Detect which cell encompasses the target text, then output its [x, y] center coordinate. 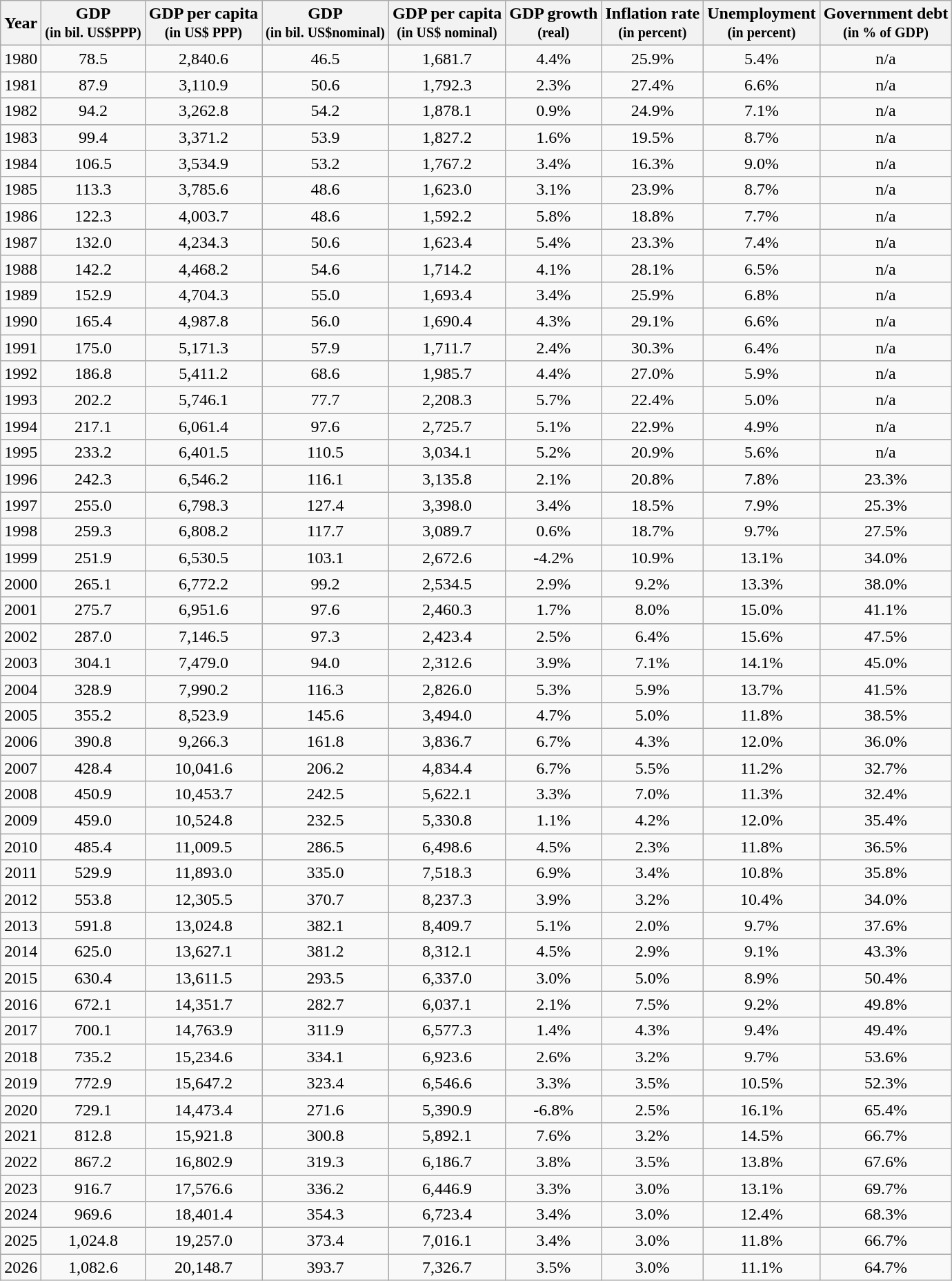
6,798.3 [203, 505]
4.2% [653, 821]
3,785.6 [203, 190]
142.2 [93, 268]
2,460.3 [447, 610]
1,024.8 [93, 1241]
2,672.6 [447, 558]
5.6% [762, 453]
2017 [21, 1030]
23.9% [653, 190]
13,611.5 [203, 978]
1998 [21, 531]
4,987.8 [203, 321]
4.1% [553, 268]
2.0% [653, 926]
87.9 [93, 85]
4,003.7 [203, 216]
2012 [21, 899]
94.0 [326, 663]
328.9 [93, 689]
5,390.9 [447, 1109]
867.2 [93, 1162]
29.1% [653, 321]
20,148.7 [203, 1267]
7,990.2 [203, 689]
6,808.2 [203, 531]
1988 [21, 268]
27.0% [653, 374]
6,546.2 [203, 479]
3.1% [553, 190]
7,146.5 [203, 636]
54.2 [326, 111]
10.5% [762, 1083]
6,037.1 [447, 1004]
1984 [21, 164]
19,257.0 [203, 1241]
9.1% [762, 952]
2019 [21, 1083]
16.3% [653, 164]
77.7 [326, 400]
2015 [21, 978]
10,041.6 [203, 768]
41.1% [886, 610]
311.9 [326, 1030]
255.0 [93, 505]
25.3% [886, 505]
15.6% [762, 636]
15.0% [762, 610]
1.1% [553, 821]
GDP growth(real) [553, 23]
7,016.1 [447, 1241]
3,135.8 [447, 479]
1.7% [553, 610]
11,009.5 [203, 847]
1997 [21, 505]
459.0 [93, 821]
1,592.2 [447, 216]
28.1% [653, 268]
53.9 [326, 137]
GDP per capita(in US$ PPP) [203, 23]
1.6% [553, 137]
Government debt(in % of GDP) [886, 23]
300.8 [326, 1135]
78.5 [93, 59]
1,082.6 [93, 1267]
1990 [21, 321]
242.3 [93, 479]
56.0 [326, 321]
52.3% [886, 1083]
12.4% [762, 1215]
11.2% [762, 768]
6,498.6 [447, 847]
3,262.8 [203, 111]
2022 [21, 1162]
32.7% [886, 768]
1,693.4 [447, 295]
-4.2% [553, 558]
-6.8% [553, 1109]
0.9% [553, 111]
186.8 [93, 374]
7.0% [653, 794]
13.7% [762, 689]
553.8 [93, 899]
20.9% [653, 453]
8,312.1 [447, 952]
2003 [21, 663]
3,089.7 [447, 531]
6,530.5 [203, 558]
293.5 [326, 978]
1,681.7 [447, 59]
336.2 [326, 1188]
2,534.5 [447, 584]
1982 [21, 111]
5.7% [553, 400]
529.9 [93, 873]
1,985.7 [447, 374]
1985 [21, 190]
1993 [21, 400]
68.6 [326, 374]
13,627.1 [203, 952]
1991 [21, 347]
41.5% [886, 689]
6,723.4 [447, 1215]
2000 [21, 584]
202.2 [93, 400]
10.8% [762, 873]
45.0% [886, 663]
9.0% [762, 164]
27.5% [886, 531]
390.8 [93, 741]
2.6% [553, 1057]
233.2 [93, 453]
7.5% [653, 1004]
355.2 [93, 715]
6,951.6 [203, 610]
15,647.2 [203, 1083]
103.1 [326, 558]
1995 [21, 453]
4,704.3 [203, 295]
54.6 [326, 268]
700.1 [93, 1030]
6,446.9 [447, 1188]
7,326.7 [447, 1267]
5,746.1 [203, 400]
265.1 [93, 584]
18.5% [653, 505]
2,840.6 [203, 59]
2.4% [553, 347]
27.4% [653, 85]
6,401.5 [203, 453]
428.4 [93, 768]
16.1% [762, 1109]
3,836.7 [447, 741]
672.1 [93, 1004]
2026 [21, 1267]
0.6% [553, 531]
4,468.2 [203, 268]
2005 [21, 715]
7.6% [553, 1135]
5.3% [553, 689]
450.9 [93, 794]
110.5 [326, 453]
116.1 [326, 479]
8,237.3 [447, 899]
354.3 [326, 1215]
68.3% [886, 1215]
259.3 [93, 531]
12,305.5 [203, 899]
334.1 [326, 1057]
11.3% [762, 794]
1,623.4 [447, 242]
2024 [21, 1215]
43.3% [886, 952]
2,826.0 [447, 689]
36.0% [886, 741]
2023 [21, 1188]
5,171.3 [203, 347]
2016 [21, 1004]
916.7 [93, 1188]
20.8% [653, 479]
1,792.3 [447, 85]
97.3 [326, 636]
6,577.3 [447, 1030]
485.4 [93, 847]
9,266.3 [203, 741]
99.2 [326, 584]
11,893.0 [203, 873]
271.6 [326, 1109]
Year [21, 23]
6,772.2 [203, 584]
4,234.3 [203, 242]
287.0 [93, 636]
10,453.7 [203, 794]
19.5% [653, 137]
1981 [21, 85]
5,892.1 [447, 1135]
122.3 [93, 216]
Unemployment(in percent) [762, 23]
22.9% [653, 427]
7.8% [762, 479]
7.4% [762, 242]
2014 [21, 952]
14.1% [762, 663]
6,923.6 [447, 1057]
36.5% [886, 847]
3,110.9 [203, 85]
735.2 [93, 1057]
14,351.7 [203, 1004]
1,767.2 [447, 164]
393.7 [326, 1267]
323.4 [326, 1083]
37.6% [886, 926]
13,024.8 [203, 926]
1,878.1 [447, 111]
8,523.9 [203, 715]
3,398.0 [447, 505]
16,802.9 [203, 1162]
5,330.8 [447, 821]
1,714.2 [447, 268]
64.7% [886, 1267]
2,423.4 [447, 636]
17,576.6 [203, 1188]
7.9% [762, 505]
165.4 [93, 321]
67.6% [886, 1162]
69.7% [886, 1188]
3,534.9 [203, 164]
5.2% [553, 453]
6,061.4 [203, 427]
32.4% [886, 794]
2018 [21, 1057]
18.8% [653, 216]
18.7% [653, 531]
3,034.1 [447, 453]
7,518.3 [447, 873]
3,494.0 [447, 715]
2010 [21, 847]
49.4% [886, 1030]
6.5% [762, 268]
3.8% [553, 1162]
5,411.2 [203, 374]
217.1 [93, 427]
242.5 [326, 794]
7.7% [762, 216]
381.2 [326, 952]
38.0% [886, 584]
335.0 [326, 873]
6,186.7 [447, 1162]
2006 [21, 741]
106.5 [93, 164]
1,623.0 [447, 190]
113.3 [93, 190]
3,371.2 [203, 137]
286.5 [326, 847]
6,546.6 [447, 1083]
2,208.3 [447, 400]
5.8% [553, 216]
24.9% [653, 111]
13.3% [762, 584]
152.9 [93, 295]
812.8 [93, 1135]
94.2 [93, 111]
46.5 [326, 59]
4.7% [553, 715]
38.5% [886, 715]
729.1 [93, 1109]
969.6 [93, 1215]
161.8 [326, 741]
1983 [21, 137]
57.9 [326, 347]
65.4% [886, 1109]
2002 [21, 636]
10.4% [762, 899]
1,711.7 [447, 347]
232.5 [326, 821]
132.0 [93, 242]
382.1 [326, 926]
2025 [21, 1241]
11.1% [762, 1267]
2,725.7 [447, 427]
1986 [21, 216]
145.6 [326, 715]
6.8% [762, 295]
2009 [21, 821]
1,690.4 [447, 321]
4,834.4 [447, 768]
9.4% [762, 1030]
206.2 [326, 768]
772.9 [93, 1083]
99.4 [93, 137]
15,921.8 [203, 1135]
5,622.1 [447, 794]
4.9% [762, 427]
14.5% [762, 1135]
GDP(in bil. US$nominal) [326, 23]
275.7 [93, 610]
50.4% [886, 978]
6,337.0 [447, 978]
2011 [21, 873]
8.9% [762, 978]
8,409.7 [447, 926]
53.6% [886, 1057]
6.9% [553, 873]
14,473.4 [203, 1109]
Inflation rate(in percent) [653, 23]
2013 [21, 926]
7,479.0 [203, 663]
2001 [21, 610]
282.7 [326, 1004]
2008 [21, 794]
625.0 [93, 952]
1996 [21, 479]
10.9% [653, 558]
2007 [21, 768]
116.3 [326, 689]
251.9 [93, 558]
1.4% [553, 1030]
15,234.6 [203, 1057]
55.0 [326, 295]
35.8% [886, 873]
2021 [21, 1135]
49.8% [886, 1004]
1989 [21, 295]
5.5% [653, 768]
8.0% [653, 610]
127.4 [326, 505]
2,312.6 [447, 663]
175.0 [93, 347]
GDP(in bil. US$PPP) [93, 23]
2004 [21, 689]
53.2 [326, 164]
370.7 [326, 899]
1992 [21, 374]
22.4% [653, 400]
117.7 [326, 531]
304.1 [93, 663]
2020 [21, 1109]
47.5% [886, 636]
GDP per capita(in US$ nominal) [447, 23]
319.3 [326, 1162]
373.4 [326, 1241]
1994 [21, 427]
630.4 [93, 978]
591.8 [93, 926]
10,524.8 [203, 821]
1987 [21, 242]
14,763.9 [203, 1030]
13.8% [762, 1162]
1999 [21, 558]
1980 [21, 59]
18,401.4 [203, 1215]
35.4% [886, 821]
1,827.2 [447, 137]
30.3% [653, 347]
